Locate the cell with the specified text and output its (x, y) center coordinate. 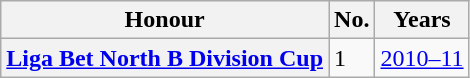
1 (352, 58)
No. (352, 20)
Honour (165, 20)
2010–11 (422, 58)
Liga Bet North B Division Cup (165, 58)
Years (422, 20)
